Locate the cell with the specified text and output its [x, y] center coordinate. 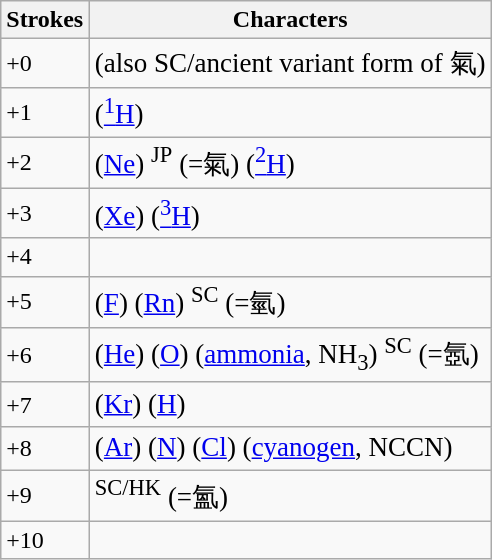
+6 [45, 354]
+5 [45, 302]
+10 [45, 540]
Strokes [45, 20]
+2 [45, 162]
(1H) [290, 112]
+3 [45, 213]
(Ne) JP (=氣) (2H) [290, 162]
SC/HK (=氳) [290, 496]
+0 [45, 63]
+9 [45, 496]
(Xe) (3H) [290, 213]
+4 [45, 257]
(F) (Rn) SC (=氫) [290, 302]
+8 [45, 448]
+7 [45, 404]
(Ar) (N) (Cl) (cyanogen, NCCN) [290, 448]
(He) (O) (ammonia, NH3) SC (=氬) [290, 354]
(Kr) (H) [290, 404]
(also SC/ancient variant form of 氣) [290, 63]
+1 [45, 112]
Characters [290, 20]
